For the text-containing cell, return its midpoint in [x, y] coordinate format. 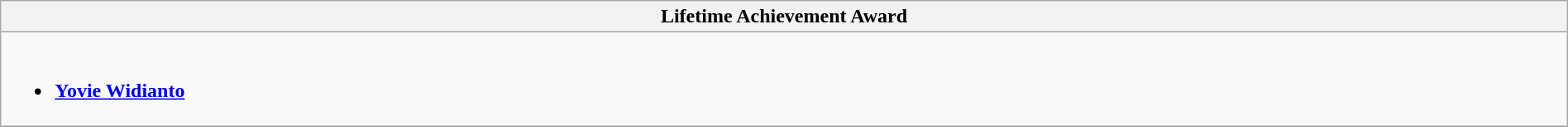
Lifetime Achievement Award [784, 17]
Yovie Widianto [784, 80]
